From the cell containing the given text, extract its center point as [x, y] coordinate. 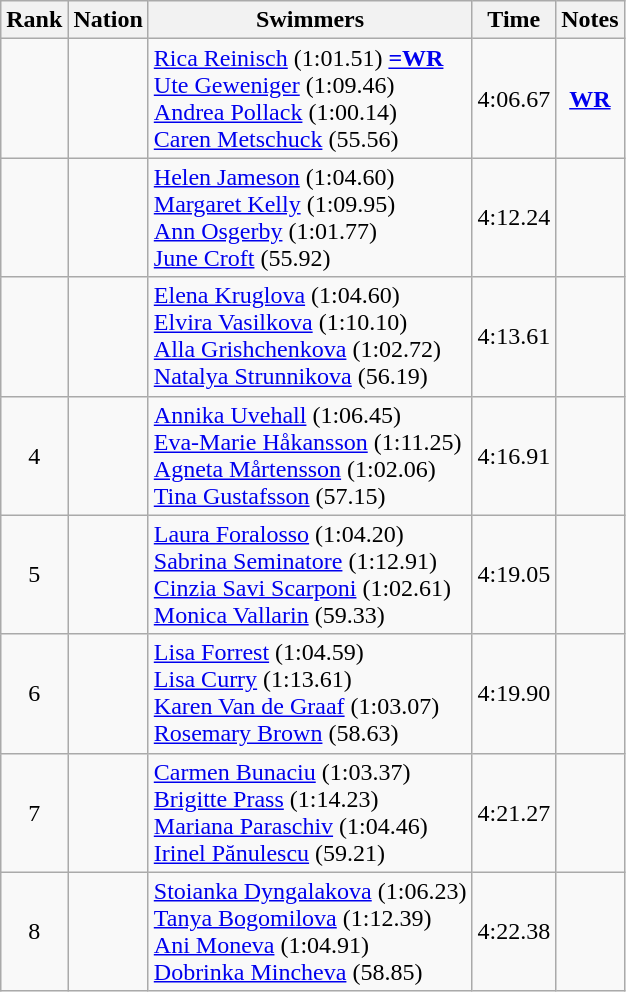
Helen Jameson (1:04.60)Margaret Kelly (1:09.95)Ann Osgerby (1:01.77)June Croft (55.92) [310, 218]
Stoianka Dyngalakova (1:06.23)Tanya Bogomilova (1:12.39)Ani Moneva (1:04.91)Dobrinka Mincheva (58.85) [310, 932]
Rica Reinisch (1:01.51) =WRUte Geweniger (1:09.46)Andrea Pollack (1:00.14)Caren Metschuck (55.56) [310, 98]
4:19.05 [514, 574]
Carmen Bunaciu (1:03.37)Brigitte Prass (1:14.23)Mariana Paraschiv (1:04.46)Irinel Pănulescu (59.21) [310, 812]
Nation [108, 20]
Laura Foralosso (1:04.20)Sabrina Seminatore (1:12.91)Cinzia Savi Scarponi (1:02.61)Monica Vallarin (59.33) [310, 574]
Notes [590, 20]
7 [34, 812]
4:06.67 [514, 98]
Lisa Forrest (1:04.59)Lisa Curry (1:13.61)Karen Van de Graaf (1:03.07)Rosemary Brown (58.63) [310, 694]
6 [34, 694]
Rank [34, 20]
Annika Uvehall (1:06.45)Eva-Marie Håkansson (1:11.25)Agneta Mårtensson (1:02.06)Tina Gustafsson (57.15) [310, 456]
4:22.38 [514, 932]
Time [514, 20]
4 [34, 456]
4:16.91 [514, 456]
Swimmers [310, 20]
5 [34, 574]
4:21.27 [514, 812]
4:12.24 [514, 218]
4:19.90 [514, 694]
4:13.61 [514, 336]
Elena Kruglova (1:04.60)Elvira Vasilkova (1:10.10)Alla Grishchenkova (1:02.72)Natalya Strunnikova (56.19) [310, 336]
WR [590, 98]
8 [34, 932]
